Search for the cell housing the specified text and yield its [X, Y] center coordinate. 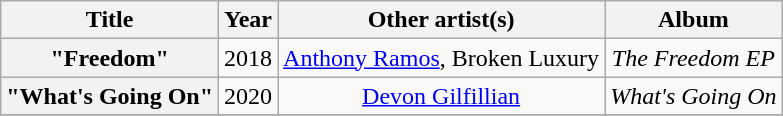
Year [248, 20]
What's Going On [694, 96]
"Freedom" [110, 58]
"What's Going On" [110, 96]
2018 [248, 58]
Devon Gilfillian [442, 96]
Anthony Ramos, Broken Luxury [442, 58]
2020 [248, 96]
Title [110, 20]
Other artist(s) [442, 20]
The Freedom EP [694, 58]
Album [694, 20]
